Find where the given text appears and provide that cell's center as [x, y] coordinate. 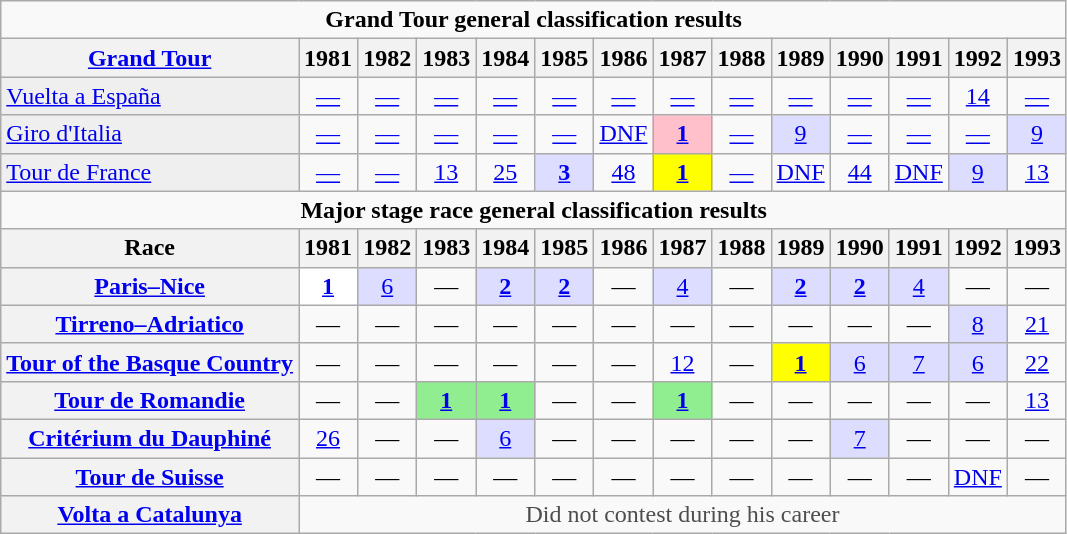
21 [1036, 324]
48 [624, 172]
Did not contest during his career [683, 515]
Race [150, 248]
26 [328, 438]
Grand Tour [150, 58]
14 [978, 96]
Grand Tour general classification results [534, 20]
Tour de France [150, 172]
22 [1036, 362]
Tour de Suisse [150, 477]
Tour de Romandie [150, 400]
3 [564, 172]
Critérium du Dauphiné [150, 438]
Tirreno–Adriatico [150, 324]
Vuelta a España [150, 96]
25 [506, 172]
Paris–Nice [150, 286]
Tour of the Basque Country [150, 362]
12 [682, 362]
44 [860, 172]
Major stage race general classification results [534, 210]
8 [978, 324]
Volta a Catalunya [150, 515]
Giro d'Italia [150, 134]
